Return [X, Y] of the center of cell containing provided text 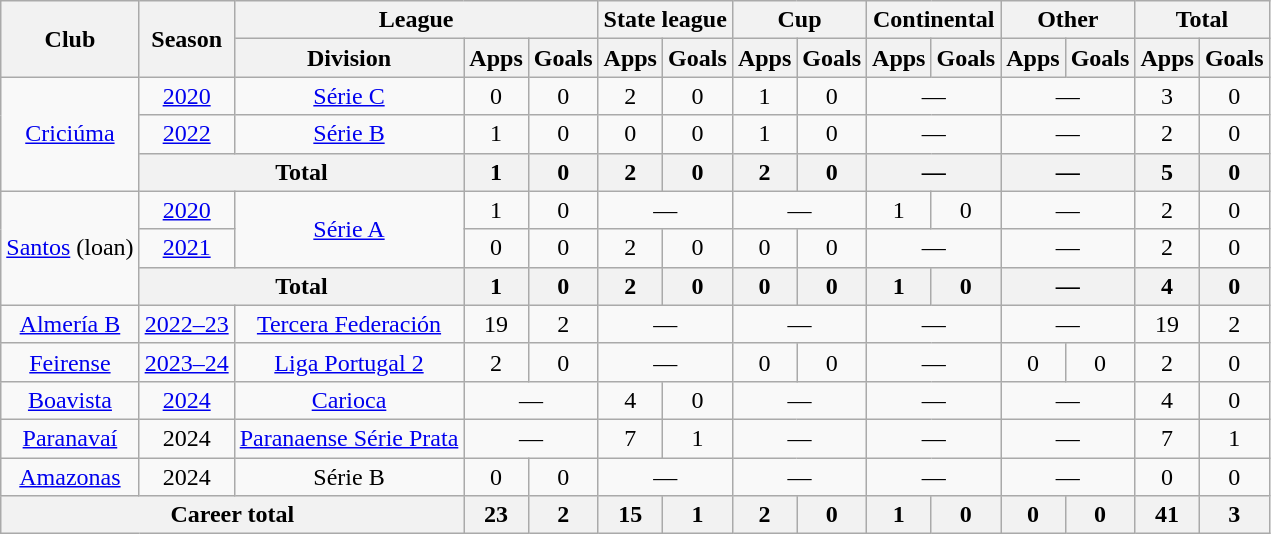
Paranavaí [70, 438]
2021 [186, 248]
2022–23 [186, 324]
Carioca [349, 400]
Tercera Federación [349, 324]
2023–24 [186, 362]
Feirense [70, 362]
Almería B [70, 324]
Season [186, 39]
Paranaense Série Prata [349, 438]
Boavista [70, 400]
Cup [799, 20]
Santos (loan) [70, 248]
Liga Portugal 2 [349, 362]
Criciúma [70, 134]
Other [1068, 20]
Continental [934, 20]
Série A [349, 229]
Amazonas [70, 477]
15 [630, 515]
League [416, 20]
Série C [349, 96]
41 [1167, 515]
Division [349, 58]
Career total [232, 515]
State league [665, 20]
Club [70, 39]
23 [496, 515]
2022 [186, 134]
5 [1167, 172]
